Return [X, Y] of the center of cell containing provided text 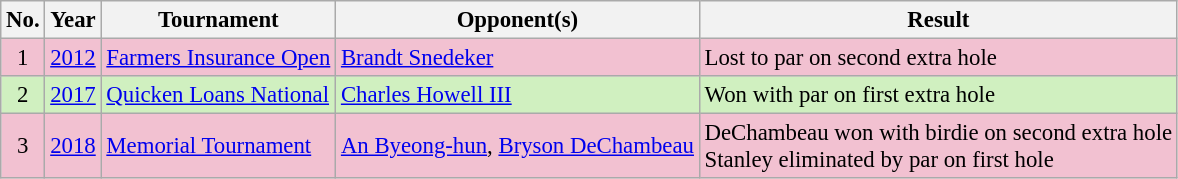
Brandt Snedeker [518, 58]
Memorial Tournament [218, 146]
Won with par on first extra hole [938, 95]
Charles Howell III [518, 95]
Tournament [218, 20]
Result [938, 20]
No. [23, 20]
3 [23, 146]
2018 [73, 146]
Lost to par on second extra hole [938, 58]
2017 [73, 95]
2012 [73, 58]
Quicken Loans National [218, 95]
2 [23, 95]
Farmers Insurance Open [218, 58]
An Byeong-hun, Bryson DeChambeau [518, 146]
DeChambeau won with birdie on second extra holeStanley eliminated by par on first hole [938, 146]
1 [23, 58]
Opponent(s) [518, 20]
Year [73, 20]
